Scan for the cell matching the given text and deliver its (x, y) coordinate at center. 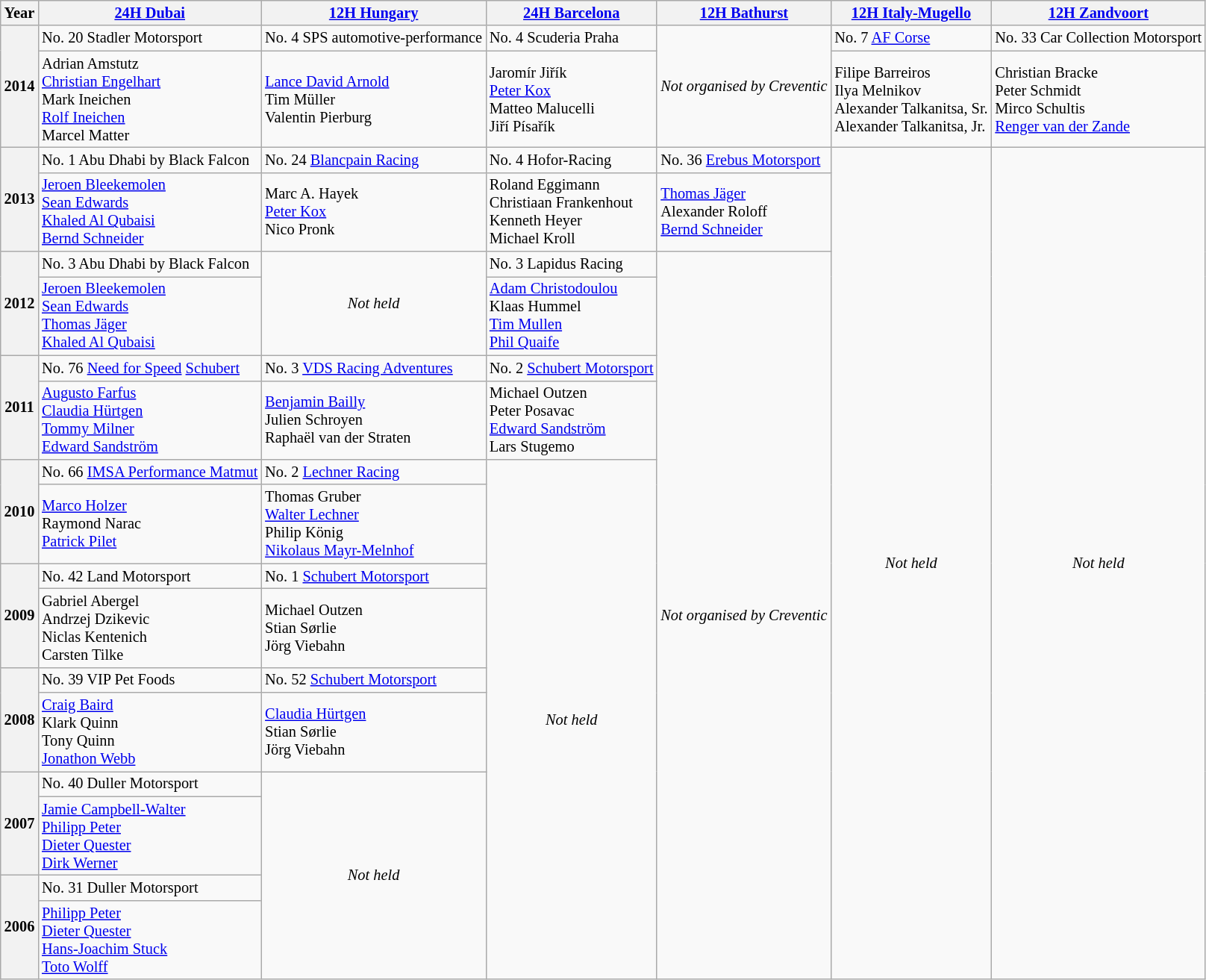
2008 (19, 720)
12H Italy-Mugello (910, 13)
Lance David Arnold Tim Müller Valentin Pierburg (373, 99)
Benjamin Bailly Julien Schroyen Raphaël van der Straten (373, 420)
No. 1 Abu Dhabi by Black Falcon (149, 160)
No. 40 Duller Motorsport (149, 784)
Jeroen Bleekemolen Sean Edwards Thomas Jäger Khaled Al Qubaisi (149, 316)
2009 (19, 615)
12H Zandvoort (1099, 13)
No. 2 Lechner Racing (373, 472)
No. 3 VDS Racing Adventures (373, 368)
No. 31 Duller Motorsport (149, 887)
Craig Baird Klark Quinn Tony Quinn Jonathon Webb (149, 732)
2013 (19, 199)
No. 33 Car Collection Motorsport (1099, 38)
No. 20 Stadler Motorsport (149, 38)
No. 76 Need for Speed Schubert (149, 368)
Gabriel Abergel Andrzej Dzikevic Niclas Kentenich Carsten Tilke (149, 628)
12H Hungary (373, 13)
Marc A. Hayek Peter Kox Nico Pronk (373, 212)
No. 7 AF Corse (910, 38)
Adrian Amstutz Christian Engelhart Mark Ineichen Rolf Ineichen Marcel Matter (149, 99)
2007 (19, 823)
24H Dubai (149, 13)
No. 39 VIP Pet Foods (149, 680)
12H Bathurst (743, 13)
Jaromír Jiřík Peter Kox Matteo Malucelli Jiří Písařík (572, 99)
Jeroen Bleekemolen Sean Edwards Khaled Al Qubaisi Bernd Schneider (149, 212)
Roland Eggimann Christiaan Frankenhout Kenneth Heyer Michael Kroll (572, 212)
2012 (19, 303)
Thomas Jäger Alexander Roloff Bernd Schneider (743, 212)
No. 3 Lapidus Racing (572, 264)
Philipp Peter Dieter Quester Hans-Joachim Stuck Toto Wolff (149, 940)
2014 (19, 87)
No. 36 Erebus Motorsport (743, 160)
Claudia Hürtgen Stian Sørlie Jörg Viebahn (373, 732)
Marco Holzer Raymond Narac Patrick Pilet (149, 524)
2011 (19, 408)
No. 24 Blancpain Racing (373, 160)
No. 3 Abu Dhabi by Black Falcon (149, 264)
Michael Outzen Stian Sørlie Jörg Viebahn (373, 628)
Michael Outzen Peter Posavac Edward Sandström Lars Stugemo (572, 420)
24H Barcelona (572, 13)
Jamie Campbell-Walter Philipp Peter Dieter Quester Dirk Werner (149, 836)
Christian Bracke Peter Schmidt Mirco Schultis Renger van der Zande (1099, 99)
No. 4 SPS automotive-performance (373, 38)
No. 4 Hofor-Racing (572, 160)
No. 42 Land Motorsport (149, 576)
No. 2 Schubert Motorsport (572, 368)
No. 4 Scuderia Praha (572, 38)
Thomas Gruber Walter Lechner Philip König Nikolaus Mayr-Melnhof (373, 524)
No. 66 IMSA Performance Matmut (149, 472)
Year (19, 13)
Filipe Barreiros Ilya Melnikov Alexander Talkanitsa, Sr. Alexander Talkanitsa, Jr. (910, 99)
Adam Christodoulou Klaas Hummel Tim Mullen Phil Quaife (572, 316)
Augusto Farfus Claudia Hürtgen Tommy Milner Edward Sandström (149, 420)
No. 1 Schubert Motorsport (373, 576)
2006 (19, 927)
2010 (19, 511)
No. 52 Schubert Motorsport (373, 680)
